For the text-containing cell, return its midpoint in (x, y) coordinate format. 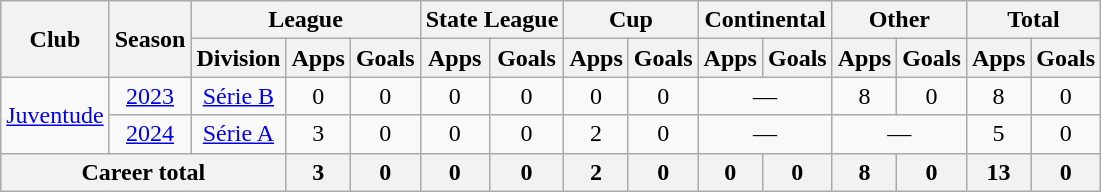
13 (998, 172)
Season (150, 39)
2023 (150, 96)
Série A (238, 134)
2024 (150, 134)
Division (238, 58)
Club (55, 39)
Other (899, 20)
Cup (631, 20)
State League (492, 20)
Série B (238, 96)
Total (1033, 20)
Career total (144, 172)
League (306, 20)
5 (998, 134)
Juventude (55, 115)
Continental (765, 20)
